From the cell containing the given text, extract its center point as (X, Y) coordinate. 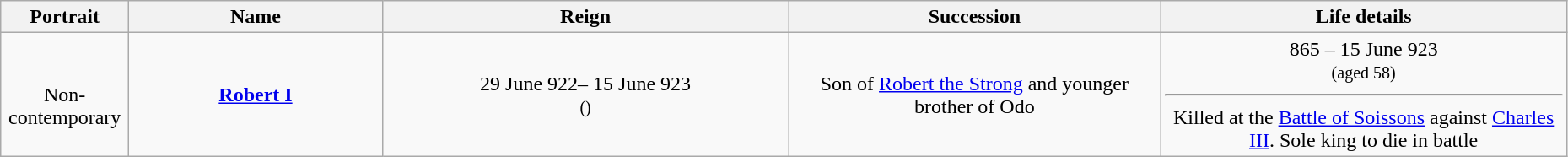
Robert I (256, 95)
Son of Robert the Strong and younger brother of Odo (975, 95)
Life details (1363, 17)
29 June 922– 15 June 923() (585, 95)
Succession (975, 17)
865 – 15 June 923(aged 58)Killed at the Battle of Soissons against Charles III. Sole king to die in battle (1363, 95)
Reign (585, 17)
Non-contemporary (65, 95)
Name (256, 17)
Portrait (65, 17)
